From the cell containing the given text, extract its center point as (X, Y) coordinate. 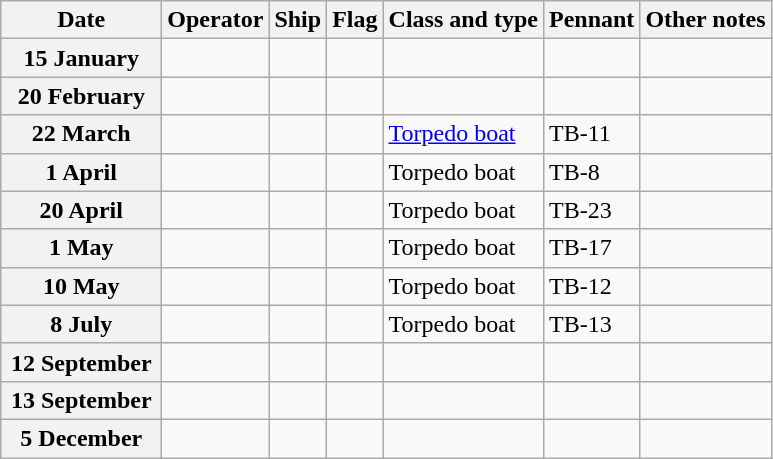
TB-17 (591, 248)
1 April (82, 172)
Flag (355, 20)
12 September (82, 362)
Other notes (706, 20)
8 July (82, 324)
TB-8 (591, 172)
TB-13 (591, 324)
Class and type (463, 20)
Ship (298, 20)
TB-12 (591, 286)
Operator (216, 20)
Date (82, 20)
20 April (82, 210)
10 May (82, 286)
13 September (82, 400)
Pennant (591, 20)
22 March (82, 134)
1 May (82, 248)
TB-11 (591, 134)
5 December (82, 438)
TB-23 (591, 210)
20 February (82, 96)
15 January (82, 58)
